Find where the given text appears and provide that cell's center as [X, Y] coordinate. 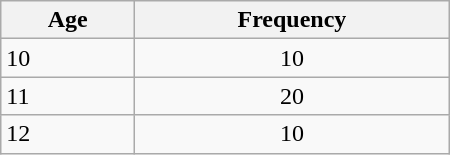
12 [68, 134]
20 [292, 96]
Frequency [292, 20]
11 [68, 96]
Age [68, 20]
